Return the (X, Y) coordinate for the center point of the cell that contains the specified text.  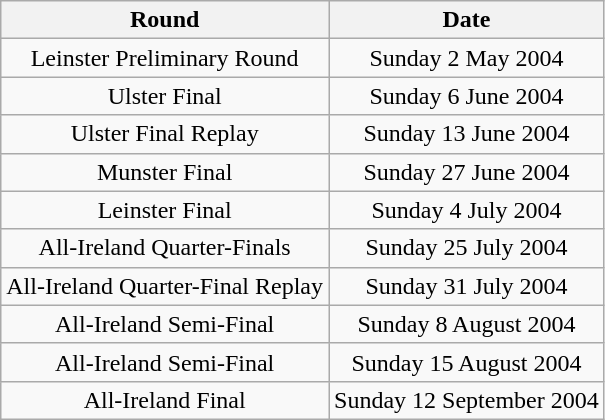
Sunday 8 August 2004 (467, 324)
Munster Final (165, 172)
Sunday 6 June 2004 (467, 96)
Ulster Final (165, 96)
Date (467, 20)
All-Ireland Quarter-Final Replay (165, 286)
Round (165, 20)
Sunday 31 July 2004 (467, 286)
Sunday 15 August 2004 (467, 362)
Sunday 27 June 2004 (467, 172)
Sunday 2 May 2004 (467, 58)
Ulster Final Replay (165, 134)
Sunday 4 July 2004 (467, 210)
Leinster Preliminary Round (165, 58)
Sunday 13 June 2004 (467, 134)
Sunday 25 July 2004 (467, 248)
All-Ireland Final (165, 400)
All-Ireland Quarter-Finals (165, 248)
Sunday 12 September 2004 (467, 400)
Leinster Final (165, 210)
